Provide the [X, Y] coordinate of the cell's center where the given text is located.  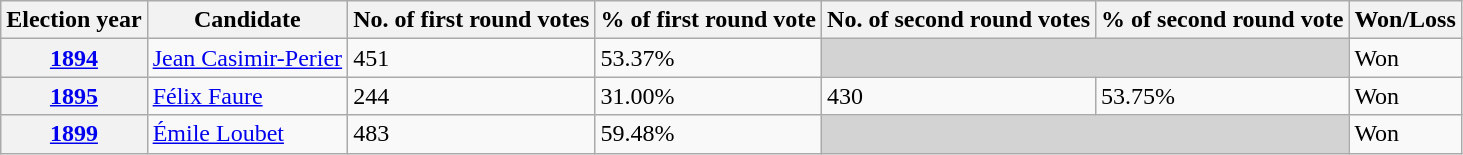
53.75% [1222, 96]
1899 [74, 134]
Candidate [248, 20]
% of first round vote [708, 20]
483 [472, 134]
53.37% [708, 58]
No. of first round votes [472, 20]
Félix Faure [248, 96]
No. of second round votes [959, 20]
% of second round vote [1222, 20]
Jean Casimir-Perier [248, 58]
1895 [74, 96]
244 [472, 96]
Won/Loss [1405, 20]
Election year [74, 20]
59.48% [708, 134]
Émile Loubet [248, 134]
430 [959, 96]
451 [472, 58]
1894 [74, 58]
31.00% [708, 96]
